Provide the [X, Y] coordinate of the cell's center where the given text is located.  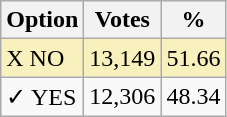
X NO [42, 58]
12,306 [122, 97]
% [194, 20]
13,149 [122, 58]
Votes [122, 20]
48.34 [194, 97]
Option [42, 20]
✓ YES [42, 97]
51.66 [194, 58]
